Output the (x, y) coordinate of the center of the cell containing the given text.  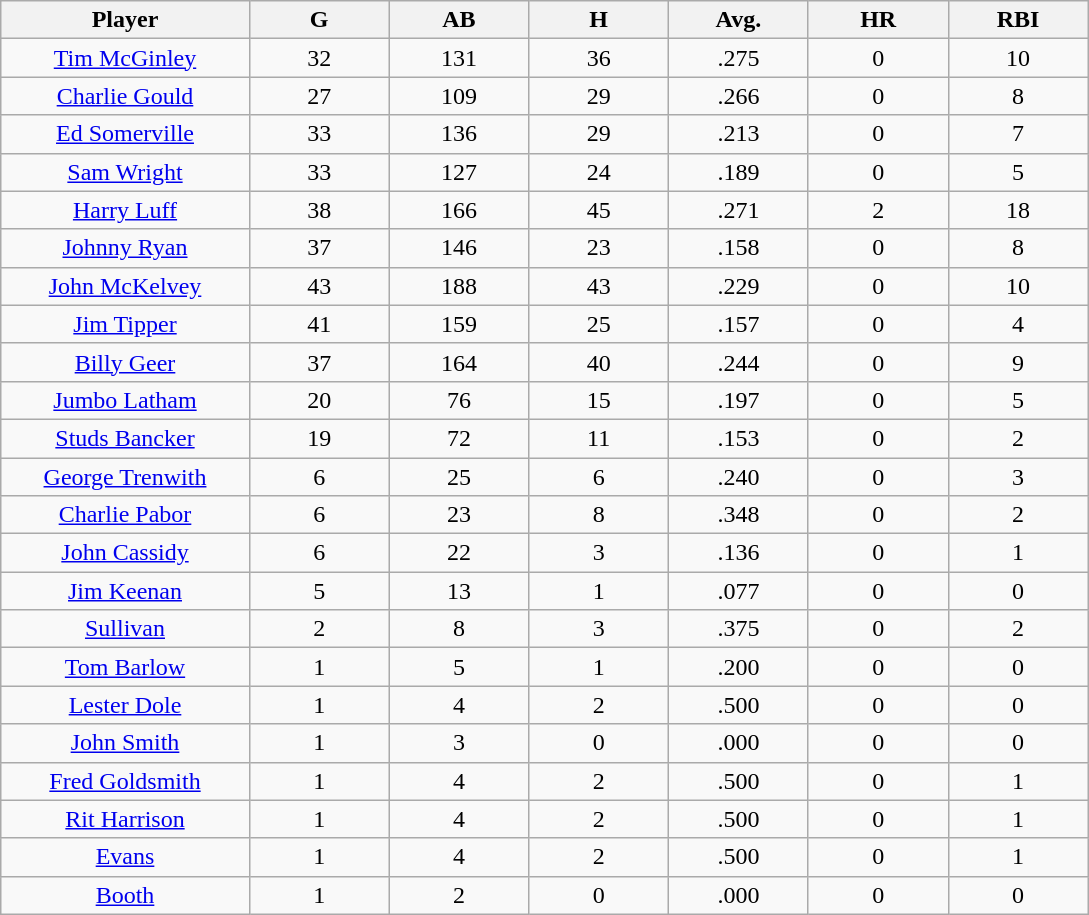
76 (459, 400)
Avg. (739, 20)
.153 (739, 438)
Booth (126, 895)
22 (459, 553)
24 (599, 172)
Rit Harrison (126, 819)
G (319, 20)
Lester Dole (126, 705)
.200 (739, 667)
27 (319, 96)
188 (459, 286)
15 (599, 400)
John Cassidy (126, 553)
.348 (739, 515)
146 (459, 248)
Sam Wright (126, 172)
40 (599, 362)
20 (319, 400)
.157 (739, 324)
.240 (739, 477)
131 (459, 58)
159 (459, 324)
Tom Barlow (126, 667)
Jim Keenan (126, 591)
.244 (739, 362)
Tim McGinley (126, 58)
45 (599, 210)
H (599, 20)
Harry Luff (126, 210)
164 (459, 362)
Billy Geer (126, 362)
136 (459, 134)
George Trenwith (126, 477)
Fred Goldsmith (126, 781)
Player (126, 20)
RBI (1018, 20)
AB (459, 20)
.077 (739, 591)
7 (1018, 134)
.229 (739, 286)
John Smith (126, 743)
Studs Bancker (126, 438)
Johnny Ryan (126, 248)
.197 (739, 400)
.271 (739, 210)
13 (459, 591)
Jim Tipper (126, 324)
Ed Somerville (126, 134)
36 (599, 58)
Charlie Pabor (126, 515)
109 (459, 96)
166 (459, 210)
.158 (739, 248)
Jumbo Latham (126, 400)
.266 (739, 96)
John McKelvey (126, 286)
HR (878, 20)
41 (319, 324)
.275 (739, 58)
Charlie Gould (126, 96)
127 (459, 172)
.375 (739, 629)
19 (319, 438)
11 (599, 438)
Evans (126, 857)
72 (459, 438)
Sullivan (126, 629)
.189 (739, 172)
.136 (739, 553)
18 (1018, 210)
32 (319, 58)
.213 (739, 134)
9 (1018, 362)
38 (319, 210)
